Return the (x, y) coordinate for the center point of the cell that contains the specified text.  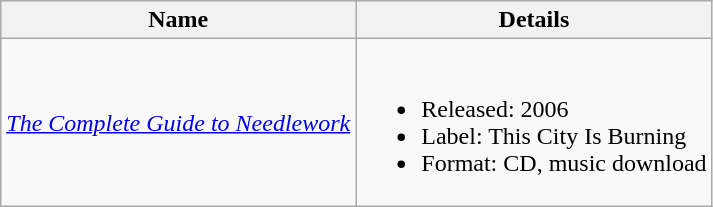
Released: 2006Label: This City Is BurningFormat: CD, music download (534, 122)
Details (534, 20)
Name (178, 20)
The Complete Guide to Needlework (178, 122)
